From the cell containing the given text, extract its center point as [x, y] coordinate. 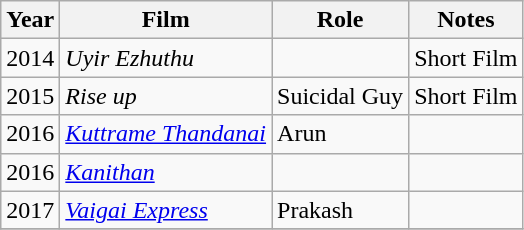
Suicidal Guy [340, 96]
Role [340, 20]
Kanithan [166, 172]
Rise up [166, 96]
Uyir Ezhuthu [166, 58]
2015 [30, 96]
2014 [30, 58]
Notes [466, 20]
Film [166, 20]
Arun [340, 134]
Year [30, 20]
Prakash [340, 210]
Kuttrame Thandanai [166, 134]
2017 [30, 210]
Vaigai Express [166, 210]
